Locate the cell with the specified text and output its [x, y] center coordinate. 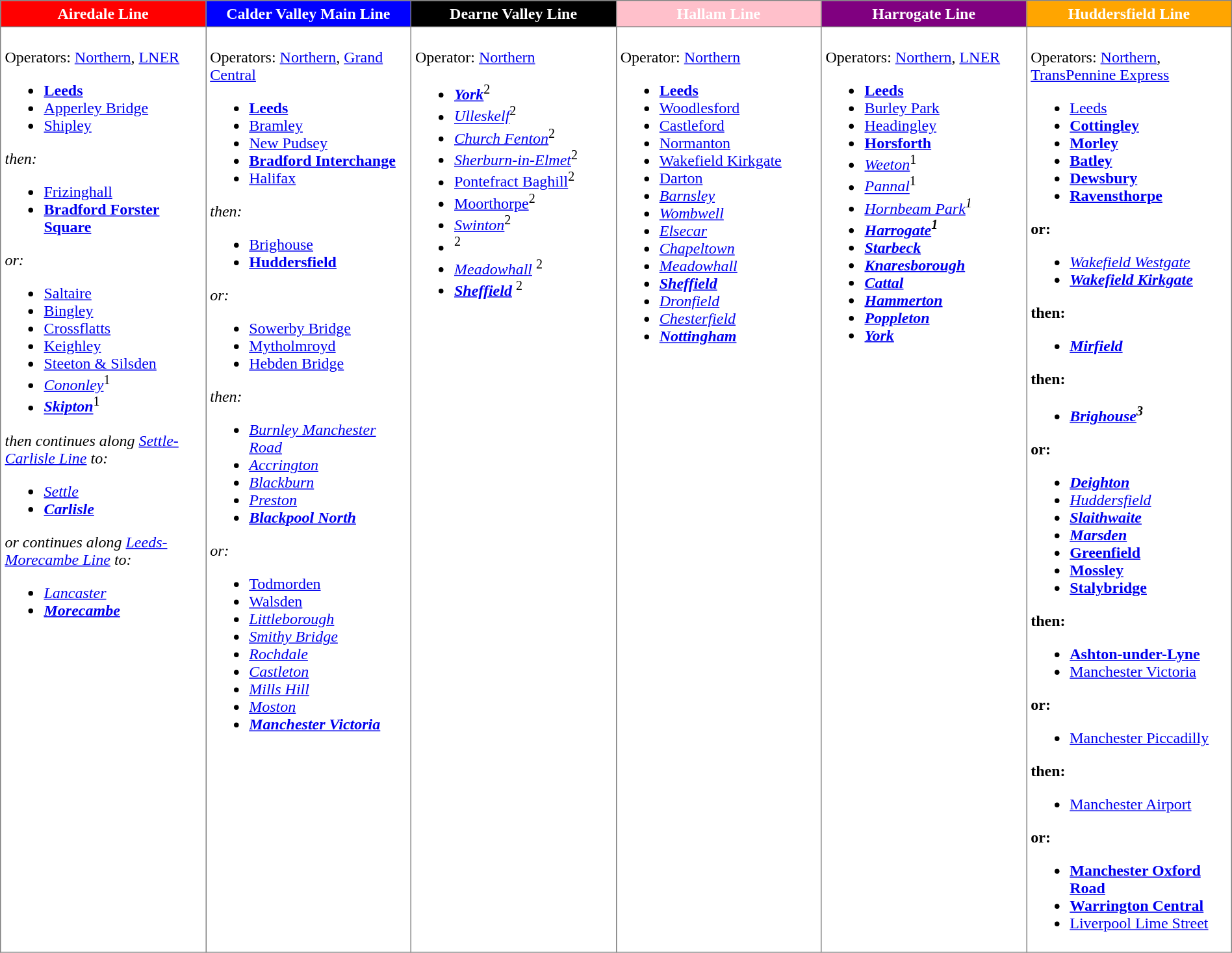
Harrogate Line [924, 14]
Operators: Northern, LNERLeedsBurley ParkHeadingleyHorsforthWeeton1Pannal1Hornbeam Park1Harrogate1StarbeckKnaresboroughCattalHammertonPoppletonYork [924, 490]
Dearne Valley Line [513, 14]
Calder Valley Main Line [308, 14]
Operator: NorthernYork2Ulleskelf2Church Fenton2Sherburn-in-Elmet2Pontefract Baghill2Moorthorpe2Swinton2 2Meadowhall 2Sheffield 2 [513, 490]
Huddersfield Line [1129, 14]
Airedale Line [103, 14]
Hallam Line [719, 14]
